Provide the [x, y] coordinate of the cell's center where the given text is located.  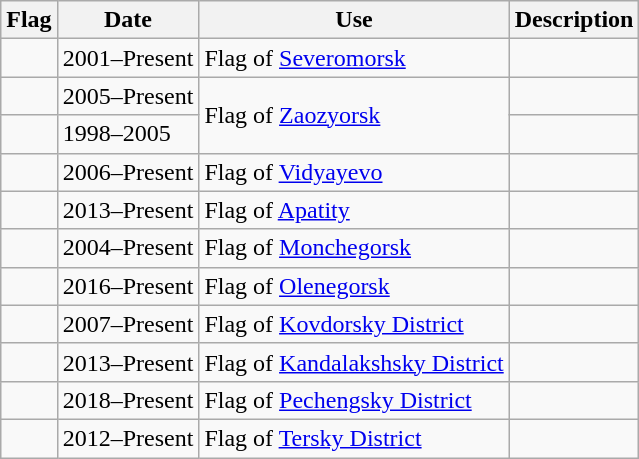
2007–Present [128, 324]
Flag of Tersky District [354, 438]
Flag of Pechengsky District [354, 400]
Flag of Vidyayevo [354, 172]
2006–Present [128, 172]
2004–Present [128, 248]
Flag [29, 20]
2001–Present [128, 58]
2018–Present [128, 400]
Flag of Apatity [354, 210]
Flag of Kandalakshsky District [354, 362]
Use [354, 20]
Flag of Severomorsk [354, 58]
1998–2005 [128, 134]
Flag of Zaozyorsk [354, 115]
2005–Present [128, 96]
2016–Present [128, 286]
Date [128, 20]
Flag of Olenegorsk [354, 286]
Description [574, 20]
2012–Present [128, 438]
Flag of Monchegorsk [354, 248]
Flag of Kovdorsky District [354, 324]
